Determine the (x, y) coordinate at the center of the cell enclosing the given text.  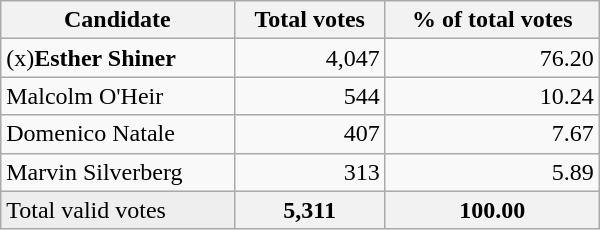
7.67 (492, 134)
Total votes (310, 20)
10.24 (492, 96)
76.20 (492, 58)
313 (310, 172)
% of total votes (492, 20)
544 (310, 96)
(x)Esther Shiner (118, 58)
Malcolm O'Heir (118, 96)
5,311 (310, 210)
100.00 (492, 210)
407 (310, 134)
Marvin Silverberg (118, 172)
5.89 (492, 172)
Domenico Natale (118, 134)
Candidate (118, 20)
Total valid votes (118, 210)
4,047 (310, 58)
